Scan for the cell matching the given text and deliver its (x, y) coordinate at center. 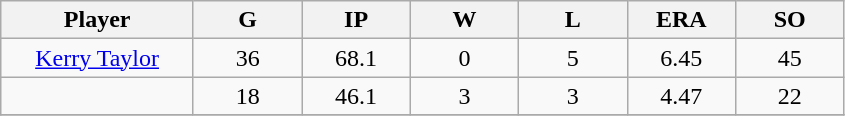
W (464, 20)
SO (789, 20)
IP (356, 20)
0 (464, 58)
45 (789, 58)
ERA (681, 20)
22 (789, 96)
G (247, 20)
Player (98, 20)
46.1 (356, 96)
68.1 (356, 58)
18 (247, 96)
6.45 (681, 58)
36 (247, 58)
L (573, 20)
Kerry Taylor (98, 58)
5 (573, 58)
4.47 (681, 96)
